Scan for the cell matching the given text and deliver its [x, y] coordinate at center. 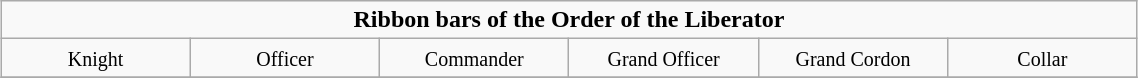
Ribbon bars of the Order of the Liberator [569, 20]
Officer [284, 58]
Grand Officer [664, 58]
Commander [474, 58]
Collar [1042, 58]
Grand Cordon [852, 58]
Knight [96, 58]
